Pinpoint the cell where the given text exists, returning its [X, Y] midpoint coordinate. 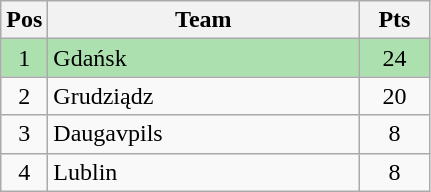
24 [394, 58]
Team [204, 20]
Gdańsk [204, 58]
Lublin [204, 172]
4 [24, 172]
Daugavpils [204, 134]
1 [24, 58]
3 [24, 134]
Pts [394, 20]
Grudziądz [204, 96]
Pos [24, 20]
20 [394, 96]
2 [24, 96]
